Output the (X, Y) coordinate of the center of the cell containing the given text.  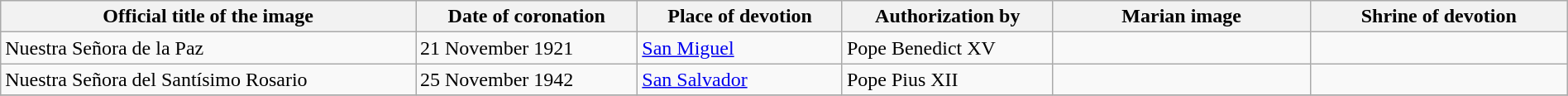
Date of coronation (526, 17)
Nuestra Señora de la Paz (208, 48)
Nuestra Señora del Santísimo Rosario (208, 79)
Place of devotion (740, 17)
San Miguel (740, 48)
Pope Benedict XV (948, 48)
Pope Pius XII (948, 79)
San Salvador (740, 79)
Shrine of devotion (1439, 17)
25 November 1942 (526, 79)
Official title of the image (208, 17)
21 November 1921 (526, 48)
Marian image (1181, 17)
Authorization by (948, 17)
